Capture the cell that displays the provided text and extract its [x, y] central coordinate. 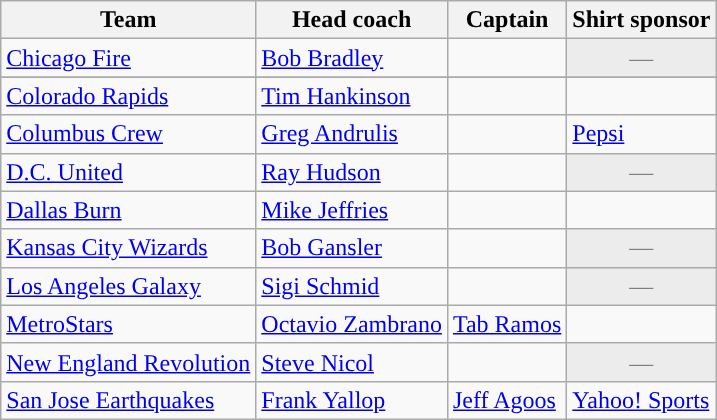
Tim Hankinson [352, 96]
New England Revolution [128, 362]
Shirt sponsor [642, 20]
MetroStars [128, 324]
Greg Andrulis [352, 134]
D.C. United [128, 172]
Dallas Burn [128, 210]
Bob Gansler [352, 248]
Yahoo! Sports [642, 400]
Head coach [352, 20]
Team [128, 20]
Bob Bradley [352, 58]
Colorado Rapids [128, 96]
Captain [506, 20]
Mike Jeffries [352, 210]
San Jose Earthquakes [128, 400]
Steve Nicol [352, 362]
Tab Ramos [506, 324]
Chicago Fire [128, 58]
Octavio Zambrano [352, 324]
Pepsi [642, 134]
Frank Yallop [352, 400]
Kansas City Wizards [128, 248]
Jeff Agoos [506, 400]
Los Angeles Galaxy [128, 286]
Sigi Schmid [352, 286]
Ray Hudson [352, 172]
Columbus Crew [128, 134]
